Identify which cell holds the provided text, then report its [x, y] central coordinate. 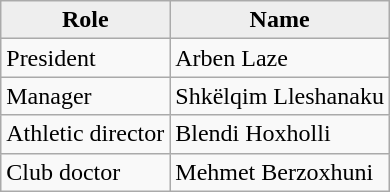
Role [86, 20]
Manager [86, 96]
President [86, 58]
Athletic director [86, 134]
Name [280, 20]
Blendi Hoxholli [280, 134]
Arben Laze [280, 58]
Club doctor [86, 172]
Shkëlqim Lleshanaku [280, 96]
Mehmet Berzoxhuni [280, 172]
